Extract the [x, y] coordinate from the center of the cell holding the provided text.  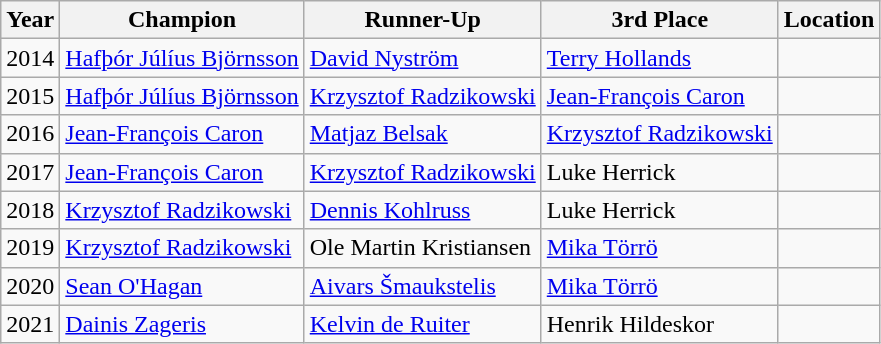
2018 [30, 210]
David Nyström [422, 58]
2014 [30, 58]
Dainis Zageris [182, 324]
Henrik Hildeskor [660, 324]
Year [30, 20]
2021 [30, 324]
Ole Martin Kristiansen [422, 248]
2020 [30, 286]
Location [829, 20]
Matjaz Belsak [422, 134]
2016 [30, 134]
Kelvin de Ruiter [422, 324]
Sean O'Hagan [182, 286]
Dennis Kohlruss [422, 210]
2017 [30, 172]
Champion [182, 20]
2019 [30, 248]
Runner-Up [422, 20]
3rd Place [660, 20]
Aivars Šmaukstelis [422, 286]
Terry Hollands [660, 58]
2015 [30, 96]
